Scan for the cell matching the given text and deliver its [x, y] coordinate at center. 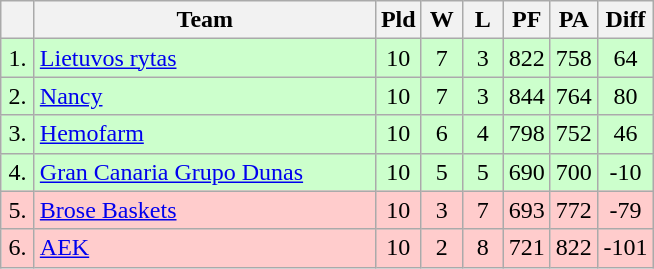
W [442, 20]
752 [574, 134]
Brose Baskets [204, 210]
3. [18, 134]
690 [526, 172]
-10 [625, 172]
772 [574, 210]
-101 [625, 248]
4 [482, 134]
758 [574, 58]
80 [625, 96]
1. [18, 58]
-79 [625, 210]
Diff [625, 20]
Gran Canaria Grupo Dunas [204, 172]
Hemofarm [204, 134]
798 [526, 134]
6. [18, 248]
2. [18, 96]
L [482, 20]
2 [442, 248]
4. [18, 172]
Lietuvos rytas [204, 58]
844 [526, 96]
AEK [204, 248]
693 [526, 210]
764 [574, 96]
Pld [398, 20]
8 [482, 248]
721 [526, 248]
PF [526, 20]
46 [625, 134]
700 [574, 172]
64 [625, 58]
5. [18, 210]
6 [442, 134]
Nancy [204, 96]
PA [574, 20]
Team [204, 20]
